Detect which cell encompasses the target text, then output its (x, y) center coordinate. 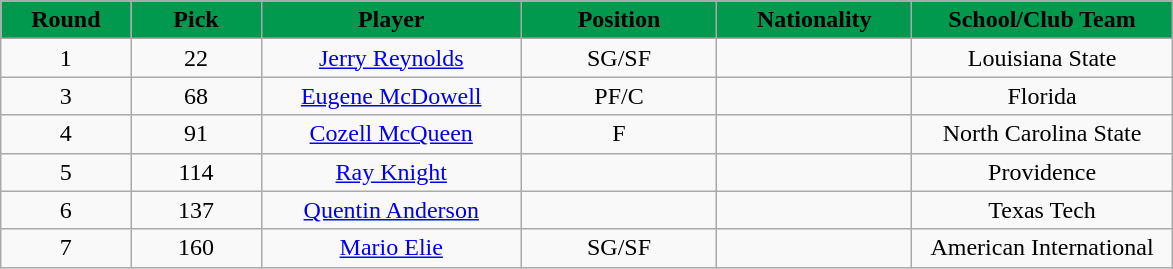
Ray Knight (391, 172)
4 (66, 134)
Florida (1042, 96)
School/Club Team (1042, 20)
Player (391, 20)
91 (196, 134)
Jerry Reynolds (391, 58)
68 (196, 96)
Providence (1042, 172)
160 (196, 248)
Nationality (814, 20)
137 (196, 210)
Round (66, 20)
North Carolina State (1042, 134)
Mario Elie (391, 248)
American International (1042, 248)
22 (196, 58)
Quentin Anderson (391, 210)
Position (618, 20)
PF/C (618, 96)
Cozell McQueen (391, 134)
6 (66, 210)
Texas Tech (1042, 210)
Louisiana State (1042, 58)
F (618, 134)
114 (196, 172)
7 (66, 248)
Eugene McDowell (391, 96)
1 (66, 58)
3 (66, 96)
5 (66, 172)
Pick (196, 20)
